Capture the cell that displays the provided text and extract its [X, Y] central coordinate. 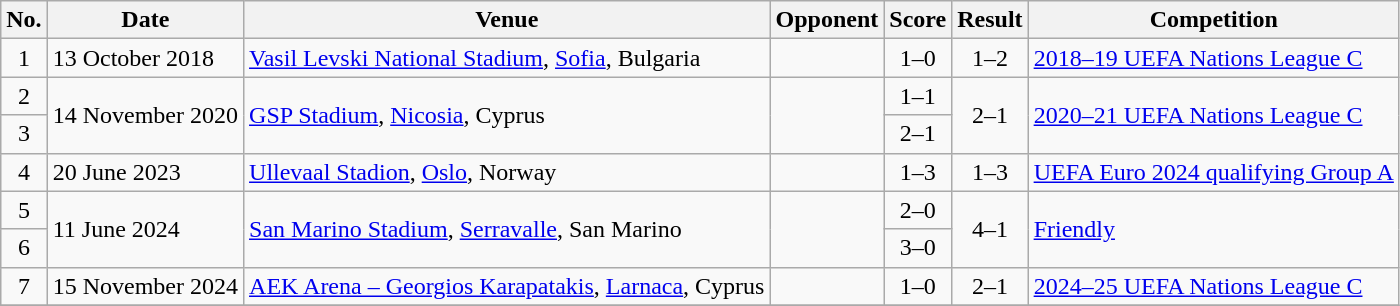
3 [24, 134]
Score [918, 20]
Venue [507, 20]
Result [990, 20]
2018–19 UEFA Nations League C [1214, 58]
2–0 [918, 210]
7 [24, 286]
5 [24, 210]
Opponent [827, 20]
11 June 2024 [145, 229]
AEK Arena – Georgios Karapatakis, Larnaca, Cyprus [507, 286]
3–0 [918, 248]
2020–21 UEFA Nations League C [1214, 115]
2024–25 UEFA Nations League C [1214, 286]
15 November 2024 [145, 286]
6 [24, 248]
Ullevaal Stadion, Oslo, Norway [507, 172]
No. [24, 20]
Competition [1214, 20]
1–2 [990, 58]
13 October 2018 [145, 58]
1–1 [918, 96]
4–1 [990, 229]
San Marino Stadium, Serravalle, San Marino [507, 229]
1 [24, 58]
14 November 2020 [145, 115]
2 [24, 96]
Friendly [1214, 229]
4 [24, 172]
Date [145, 20]
Vasil Levski National Stadium, Sofia, Bulgaria [507, 58]
UEFA Euro 2024 qualifying Group A [1214, 172]
GSP Stadium, Nicosia, Cyprus [507, 115]
20 June 2023 [145, 172]
